Extract the (X, Y) coordinate from the center of the cell holding the provided text.  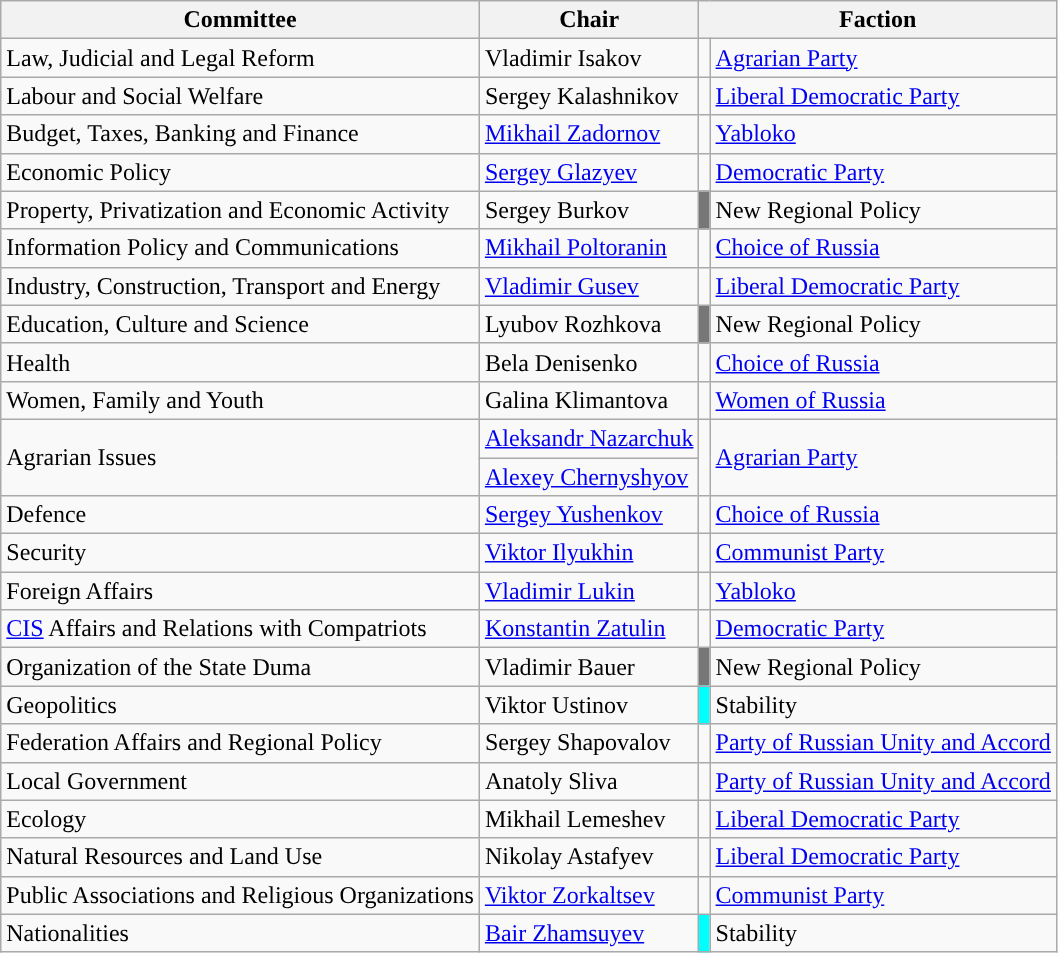
Aleksandr Nazarchuk (589, 438)
Galina Klimantova (589, 400)
Organization of the State Duma (240, 667)
Defence (240, 515)
Federation Affairs and Regional Policy (240, 743)
Public Associations and Religious Organizations (240, 895)
Law, Judicial and Legal Reform (240, 58)
Faction (878, 20)
Economic Policy (240, 172)
Health (240, 362)
Agrarian Issues (240, 457)
Ecology (240, 819)
Chair (589, 20)
Women, Family and Youth (240, 400)
Bair Zhamsuyev (589, 933)
Mikhail Lemeshev (589, 819)
Anatoly Sliva (589, 781)
Vladimir Bauer (589, 667)
Sergey Glazyev (589, 172)
Sergey Shapovalov (589, 743)
Natural Resources and Land Use (240, 857)
Foreign Affairs (240, 591)
Konstantin Zatulin (589, 629)
Sergey Kalashnikov (589, 96)
Property, Privatization and Economic Activity (240, 210)
Vladimir Isakov (589, 58)
Education, Culture and Science (240, 324)
Vladimir Lukin (589, 591)
Nationalities (240, 933)
Local Government (240, 781)
CIS Affairs and Relations with Compatriots (240, 629)
Industry, Construction, Transport and Energy (240, 286)
Labour and Social Welfare (240, 96)
Sergey Burkov (589, 210)
Nikolay Astafyev (589, 857)
Budget, Taxes, Banking and Finance (240, 134)
Viktor Ustinov (589, 705)
Security (240, 553)
Viktor Ilyukhin (589, 553)
Bela Denisenko (589, 362)
Mikhail Poltoranin (589, 248)
Alexey Chernyshyov (589, 477)
Women of Russia (883, 400)
Geopolitics (240, 705)
Information Policy and Communications (240, 248)
Mikhail Zadornov (589, 134)
Sergey Yushenkov (589, 515)
Lyubov Rozhkova (589, 324)
Vladimir Gusev (589, 286)
Committee (240, 20)
Viktor Zorkaltsev (589, 895)
